Scan for the cell matching the given text and deliver its (X, Y) coordinate at center. 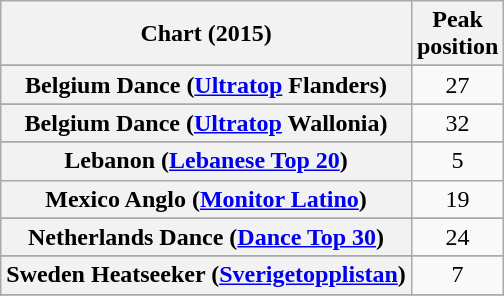
Belgium Dance (Ultratop Wallonia) (206, 123)
Sweden Heatseeker (Sverigetopplistan) (206, 275)
19 (457, 199)
32 (457, 123)
Belgium Dance (Ultratop Flanders) (206, 85)
7 (457, 275)
Mexico Anglo (Monitor Latino) (206, 199)
Lebanon (Lebanese Top 20) (206, 161)
Netherlands Dance (Dance Top 30) (206, 237)
5 (457, 161)
Peakposition (457, 34)
Chart (2015) (206, 34)
24 (457, 237)
27 (457, 85)
